Output the [x, y] coordinate of the center of the cell containing the given text.  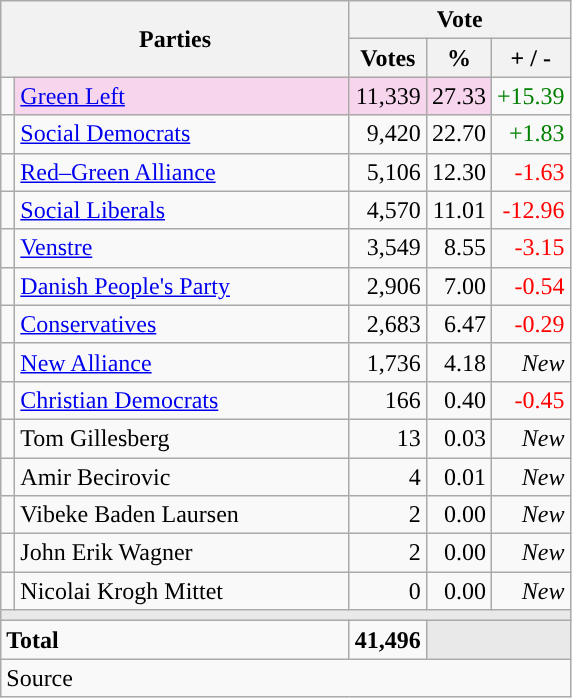
-0.54 [530, 286]
Venstre [182, 248]
Danish People's Party [182, 286]
Social Democrats [182, 134]
3,549 [388, 248]
4,570 [388, 210]
Total [176, 640]
8.55 [458, 248]
2,906 [388, 286]
12.30 [458, 172]
-0.45 [530, 400]
Green Left [182, 96]
Christian Democrats [182, 400]
-0.29 [530, 324]
Red–Green Alliance [182, 172]
0.03 [458, 438]
John Erik Wagner [182, 553]
+1.83 [530, 134]
11.01 [458, 210]
9,420 [388, 134]
0 [388, 591]
7.00 [458, 286]
Social Liberals [182, 210]
+ / - [530, 58]
27.33 [458, 96]
-1.63 [530, 172]
22.70 [458, 134]
Source [286, 678]
Vote [460, 20]
Parties [176, 39]
Vibeke Baden Laursen [182, 515]
4 [388, 477]
-3.15 [530, 248]
Conservatives [182, 324]
41,496 [388, 640]
6.47 [458, 324]
Amir Becirovic [182, 477]
+15.39 [530, 96]
5,106 [388, 172]
Tom Gillesberg [182, 438]
% [458, 58]
Votes [388, 58]
2,683 [388, 324]
4.18 [458, 362]
Nicolai Krogh Mittet [182, 591]
13 [388, 438]
166 [388, 400]
1,736 [388, 362]
New Alliance [182, 362]
11,339 [388, 96]
0.01 [458, 477]
0.40 [458, 400]
-12.96 [530, 210]
